Search for the cell housing the specified text and yield its (X, Y) center coordinate. 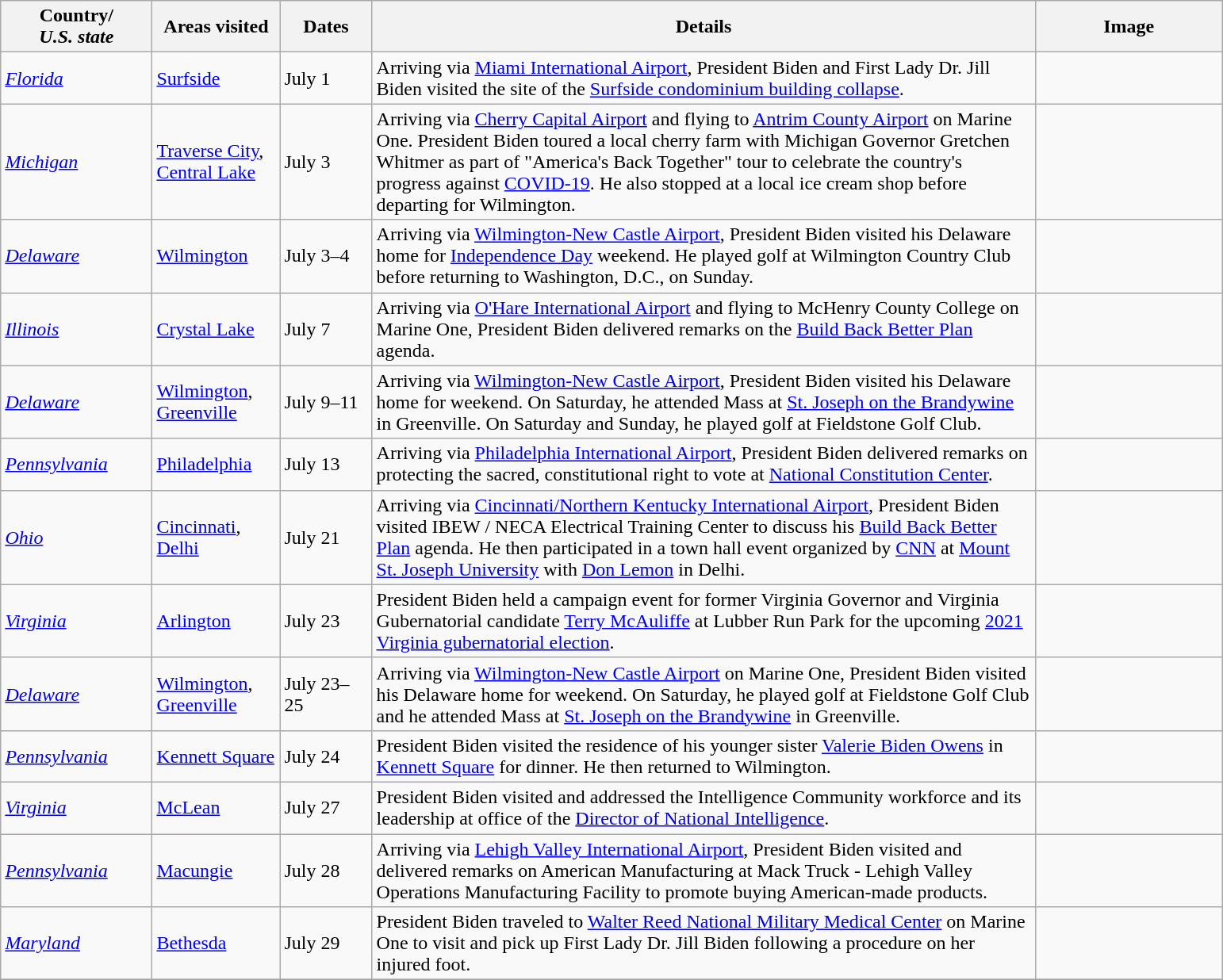
Image (1129, 27)
Arlington (216, 621)
Crystal Lake (216, 329)
Kennett Square (216, 756)
McLean (216, 807)
Cincinnati, Delhi (216, 538)
July 23–25 (326, 694)
Macungie (216, 871)
July 23 (326, 621)
Surfside (216, 78)
July 21 (326, 538)
July 13 (326, 465)
Ohio (76, 538)
Details (704, 27)
July 29 (326, 944)
July 27 (326, 807)
July 3 (326, 162)
July 28 (326, 871)
Florida (76, 78)
Traverse City, Central Lake (216, 162)
Michigan (76, 162)
Dates (326, 27)
July 3–4 (326, 256)
Illinois (76, 329)
Philadelphia (216, 465)
Country/U.S. state (76, 27)
July 9–11 (326, 402)
July 24 (326, 756)
Maryland (76, 944)
Areas visited (216, 27)
July 7 (326, 329)
Bethesda (216, 944)
Wilmington (216, 256)
President Biden visited and addressed the Intelligence Community workforce and its leadership at office of the Director of National Intelligence. (704, 807)
July 1 (326, 78)
President Biden visited the residence of his younger sister Valerie Biden Owens in Kennett Square for dinner. He then returned to Wilmington. (704, 756)
